Locate the cell with the specified text and output its [X, Y] center coordinate. 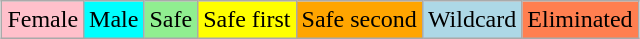
Male [114, 20]
Safe second [359, 20]
Eliminated [580, 20]
Wildcard [472, 20]
Safe [171, 20]
Female [43, 20]
Safe first [247, 20]
